Find where the given text appears and provide that cell's center as [X, Y] coordinate. 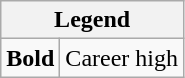
Legend [92, 20]
Bold [30, 58]
Career high [122, 58]
